Return [x, y] of the center of cell containing provided text 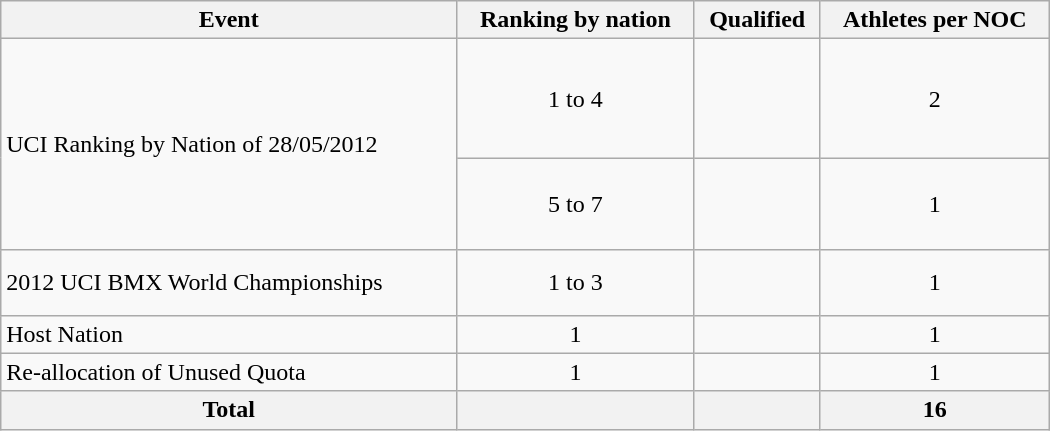
Re-allocation of Unused Quota [229, 372]
Host Nation [229, 334]
1 to 4 [576, 98]
16 [934, 410]
Ranking by nation [576, 20]
UCI Ranking by Nation of 28/05/2012 [229, 144]
Athletes per NOC [934, 20]
Event [229, 20]
5 to 7 [576, 204]
2 [934, 98]
2012 UCI BMX World Championships [229, 282]
Total [229, 410]
1 to 3 [576, 282]
Qualified [757, 20]
